Detect which cell encompasses the target text, then output its (X, Y) center coordinate. 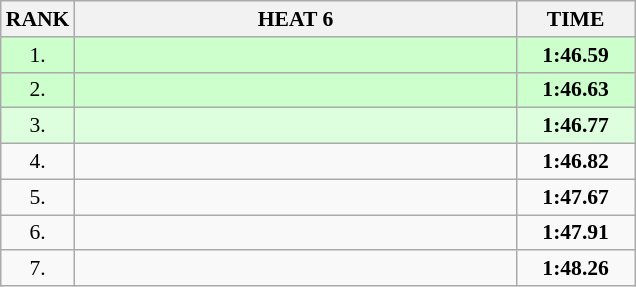
1. (38, 55)
RANK (38, 19)
1:48.26 (576, 269)
1:47.67 (576, 197)
1:46.59 (576, 55)
1:46.77 (576, 126)
HEAT 6 (295, 19)
1:46.82 (576, 162)
TIME (576, 19)
2. (38, 90)
4. (38, 162)
1:47.91 (576, 233)
6. (38, 233)
7. (38, 269)
1:46.63 (576, 90)
3. (38, 126)
5. (38, 197)
